Output the [x, y] coordinate of the center of the cell containing the given text.  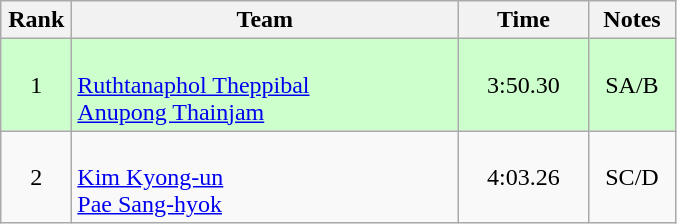
2 [36, 177]
1 [36, 85]
3:50.30 [524, 85]
Ruthtanaphol TheppibalAnupong Thainjam [265, 85]
SC/D [632, 177]
Time [524, 20]
SA/B [632, 85]
Rank [36, 20]
Team [265, 20]
Kim Kyong-unPae Sang-hyok [265, 177]
4:03.26 [524, 177]
Notes [632, 20]
